Determine the [X, Y] coordinate at the center of the cell enclosing the given text.  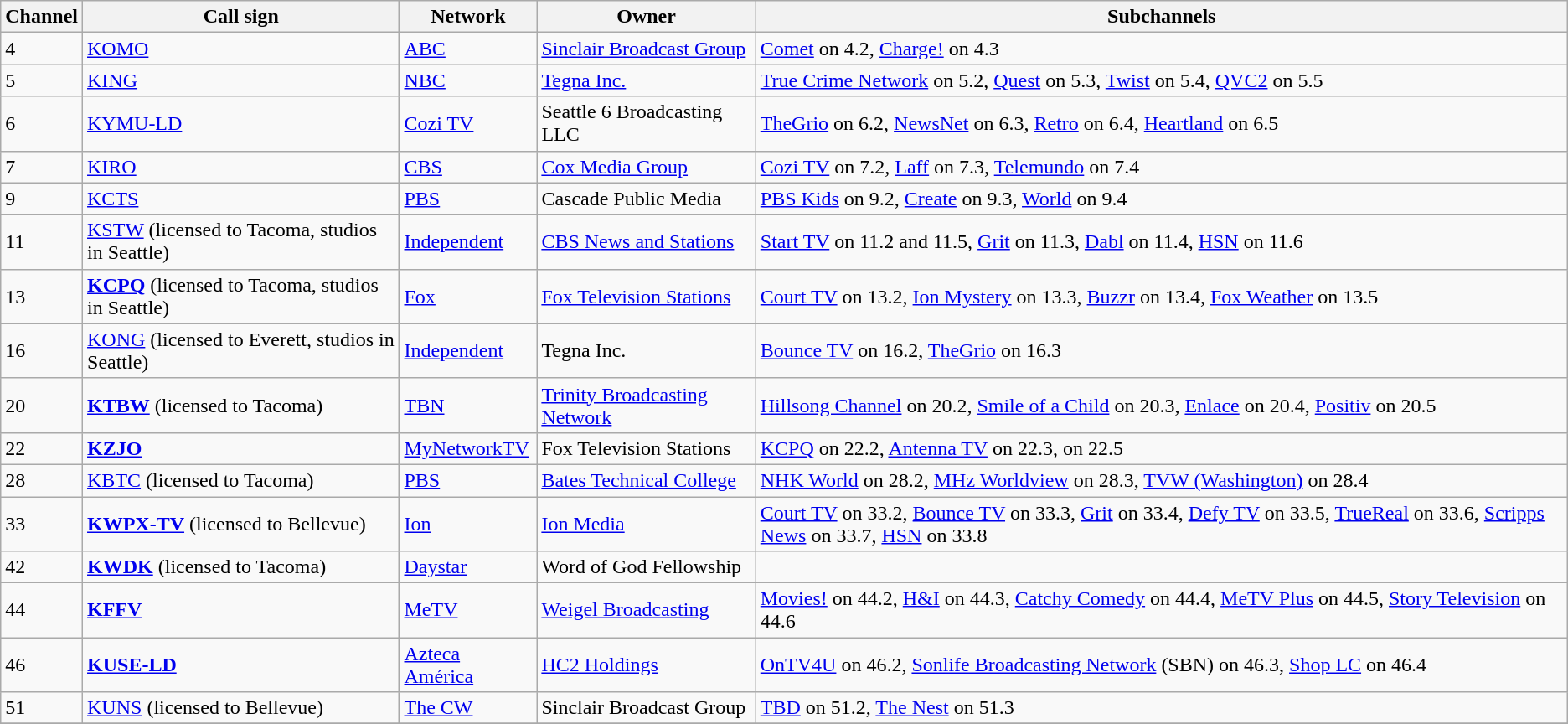
KFFV [241, 610]
KWDK (licensed to Tacoma) [241, 567]
KSTW (licensed to Tacoma, studios in Seattle) [241, 241]
Cozi TV [468, 124]
MeTV [468, 610]
Movies! on 44.2, H&I on 44.3, Catchy Comedy on 44.4, MeTV Plus on 44.5, Story Television on 44.6 [1161, 610]
NBC [468, 80]
Fox [468, 297]
KOMO [241, 49]
11 [42, 241]
5 [42, 80]
Call sign [241, 17]
Ion Media [647, 523]
28 [42, 480]
9 [42, 199]
NHK World on 28.2, MHz Worldview on 28.3, TVW (Washington) on 28.4 [1161, 480]
7 [42, 167]
TBD on 51.2, The Nest on 51.3 [1161, 708]
Cozi TV on 7.2, Laff on 7.3, Telemundo on 7.4 [1161, 167]
KING [241, 80]
Subchannels [1161, 17]
KUSE-LD [241, 665]
Bates Technical College [647, 480]
TheGrio on 6.2, NewsNet on 6.3, Retro on 6.4, Heartland on 6.5 [1161, 124]
OnTV4U on 46.2, Sonlife Broadcasting Network (SBN) on 46.3, Shop LC on 46.4 [1161, 665]
ABC [468, 49]
KTBW (licensed to Tacoma) [241, 406]
KUNS (licensed to Bellevue) [241, 708]
KWPX-TV (licensed to Bellevue) [241, 523]
Bounce TV on 16.2, TheGrio on 16.3 [1161, 350]
16 [42, 350]
Owner [647, 17]
Cox Media Group [647, 167]
KBTC (licensed to Tacoma) [241, 480]
42 [42, 567]
KCPQ (licensed to Tacoma, studios in Seattle) [241, 297]
22 [42, 448]
4 [42, 49]
Network [468, 17]
Weigel Broadcasting [647, 610]
True Crime Network on 5.2, Quest on 5.3, Twist on 5.4, QVC2 on 5.5 [1161, 80]
Hillsong Channel on 20.2, Smile of a Child on 20.3, Enlace on 20.4, Positiv on 20.5 [1161, 406]
44 [42, 610]
13 [42, 297]
HC2 Holdings [647, 665]
Seattle 6 Broadcasting LLC [647, 124]
PBS Kids on 9.2, Create on 9.3, World on 9.4 [1161, 199]
KZJO [241, 448]
Daystar [468, 567]
KYMU-LD [241, 124]
33 [42, 523]
Ion [468, 523]
Start TV on 11.2 and 11.5, Grit on 11.3, Dabl on 11.4, HSN on 11.6 [1161, 241]
KIRO [241, 167]
Cascade Public Media [647, 199]
KONG (licensed to Everett, studios in Seattle) [241, 350]
Azteca América [468, 665]
CBS News and Stations [647, 241]
The CW [468, 708]
MyNetworkTV [468, 448]
Court TV on 13.2, Ion Mystery on 13.3, Buzzr on 13.4, Fox Weather on 13.5 [1161, 297]
6 [42, 124]
Court TV on 33.2, Bounce TV on 33.3, Grit on 33.4, Defy TV on 33.5, TrueReal on 33.6, Scripps News on 33.7, HSN on 33.8 [1161, 523]
20 [42, 406]
51 [42, 708]
Channel [42, 17]
KCTS [241, 199]
CBS [468, 167]
46 [42, 665]
Comet on 4.2, Charge! on 4.3 [1161, 49]
KCPQ on 22.2, Antenna TV on 22.3, on 22.5 [1161, 448]
Word of God Fellowship [647, 567]
TBN [468, 406]
Trinity Broadcasting Network [647, 406]
